Detect which cell encompasses the target text, then output its [X, Y] center coordinate. 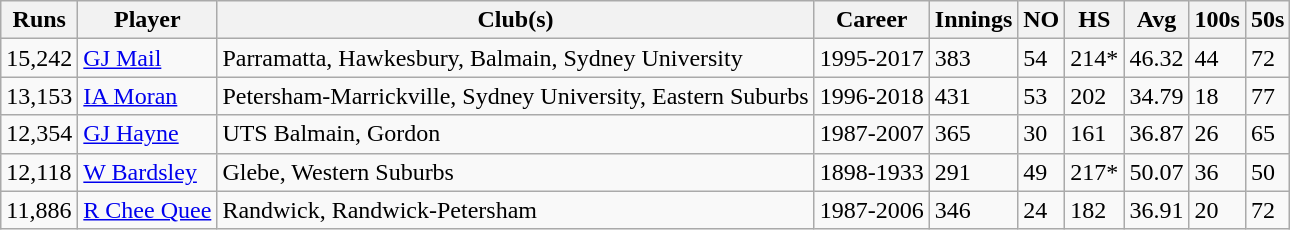
24 [1042, 210]
GJ Hayne [148, 134]
346 [973, 210]
1995-2017 [872, 58]
26 [1217, 134]
11,886 [40, 210]
182 [1094, 210]
291 [973, 172]
431 [973, 96]
217* [1094, 172]
100s [1217, 20]
Career [872, 20]
13,153 [40, 96]
53 [1042, 96]
30 [1042, 134]
Innings [973, 20]
1987-2007 [872, 134]
1898-1933 [872, 172]
36.91 [1156, 210]
44 [1217, 58]
202 [1094, 96]
46.32 [1156, 58]
UTS Balmain, Gordon [516, 134]
383 [973, 58]
161 [1094, 134]
54 [1042, 58]
36 [1217, 172]
HS [1094, 20]
Petersham-Marrickville, Sydney University, Eastern Suburbs [516, 96]
1996-2018 [872, 96]
Avg [1156, 20]
GJ Mail [148, 58]
Runs [40, 20]
214* [1094, 58]
NO [1042, 20]
34.79 [1156, 96]
Randwick, Randwick-Petersham [516, 210]
15,242 [40, 58]
50 [1267, 172]
Player [148, 20]
18 [1217, 96]
Glebe, Western Suburbs [516, 172]
20 [1217, 210]
365 [973, 134]
12,118 [40, 172]
65 [1267, 134]
Club(s) [516, 20]
IA Moran [148, 96]
R Chee Quee [148, 210]
36.87 [1156, 134]
Parramatta, Hawkesbury, Balmain, Sydney University [516, 58]
50s [1267, 20]
77 [1267, 96]
50.07 [1156, 172]
W Bardsley [148, 172]
1987-2006 [872, 210]
12,354 [40, 134]
49 [1042, 172]
